Provide the [x, y] coordinate of the cell's center where the given text is located.  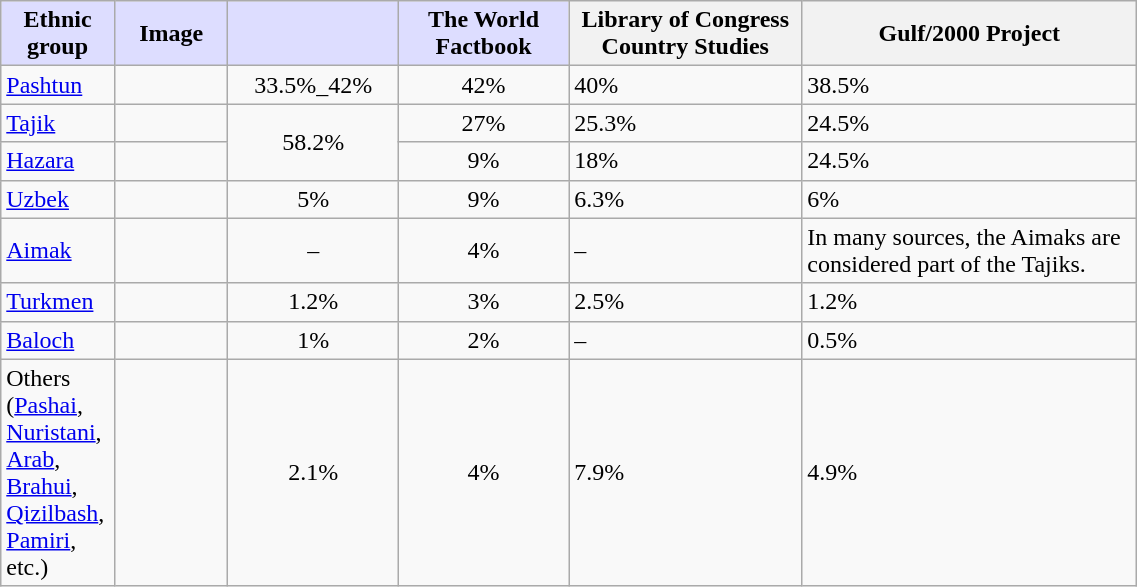
7.9% [686, 472]
Gulf/2000 Project [970, 34]
3% [483, 302]
6% [970, 199]
33.5%_42% [313, 85]
58.2% [313, 142]
4.9% [970, 472]
18% [686, 161]
Library of Congress Country Studies [686, 34]
2.5% [686, 302]
Tajik [58, 123]
The World Factbook [483, 34]
Hazara [58, 161]
38.5% [970, 85]
Turkmen [58, 302]
Pashtun [58, 85]
25.3% [686, 123]
Ethnic group [58, 34]
2.1% [313, 472]
1% [313, 340]
6.3% [686, 199]
Image [171, 34]
2% [483, 340]
Aimak [58, 250]
27% [483, 123]
Uzbek [58, 199]
Others (Pashai, Nuristani, Arab, Brahui, Qizilbash, Pamiri, etc.) [58, 472]
5% [313, 199]
Baloch [58, 340]
In many sources, the Aimaks are considered part of the Tajiks. [970, 250]
42% [483, 85]
40% [686, 85]
0.5% [970, 340]
